Identify which cell holds the provided text, then report its [x, y] central coordinate. 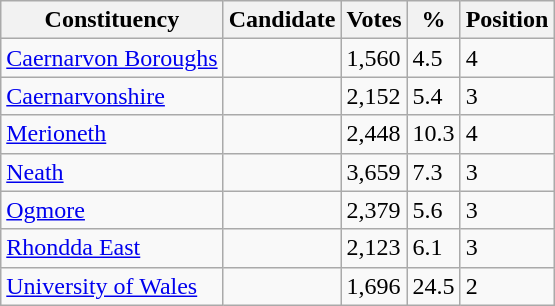
10.3 [434, 134]
3,659 [374, 172]
% [434, 20]
Caernarvon Boroughs [112, 58]
1,560 [374, 58]
2,448 [374, 134]
Votes [374, 20]
1,696 [374, 286]
Candidate [282, 20]
Neath [112, 172]
Rhondda East [112, 248]
6.1 [434, 248]
5.4 [434, 96]
University of Wales [112, 286]
Ogmore [112, 210]
Caernarvonshire [112, 96]
Position [507, 20]
2,123 [374, 248]
2,379 [374, 210]
4.5 [434, 58]
5.6 [434, 210]
2,152 [374, 96]
Merioneth [112, 134]
24.5 [434, 286]
2 [507, 286]
7.3 [434, 172]
Constituency [112, 20]
